From the cell containing the given text, extract its center point as (X, Y) coordinate. 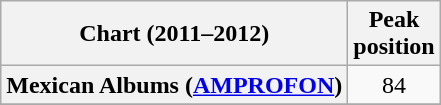
84 (394, 85)
Peakposition (394, 34)
Mexican Albums (AMPROFON) (174, 85)
Chart (2011–2012) (174, 34)
